Pinpoint the cell where the given text exists, returning its (x, y) midpoint coordinate. 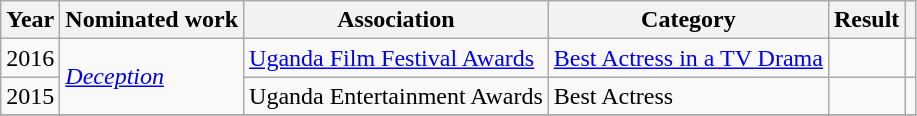
Deception (152, 77)
Uganda Entertainment Awards (396, 96)
Nominated work (152, 20)
2016 (30, 58)
2015 (30, 96)
Category (688, 20)
Uganda Film Festival Awards (396, 58)
Association (396, 20)
Best Actress (688, 96)
Year (30, 20)
Best Actress in a TV Drama (688, 58)
Result (866, 20)
